Detect which cell encompasses the target text, then output its [x, y] center coordinate. 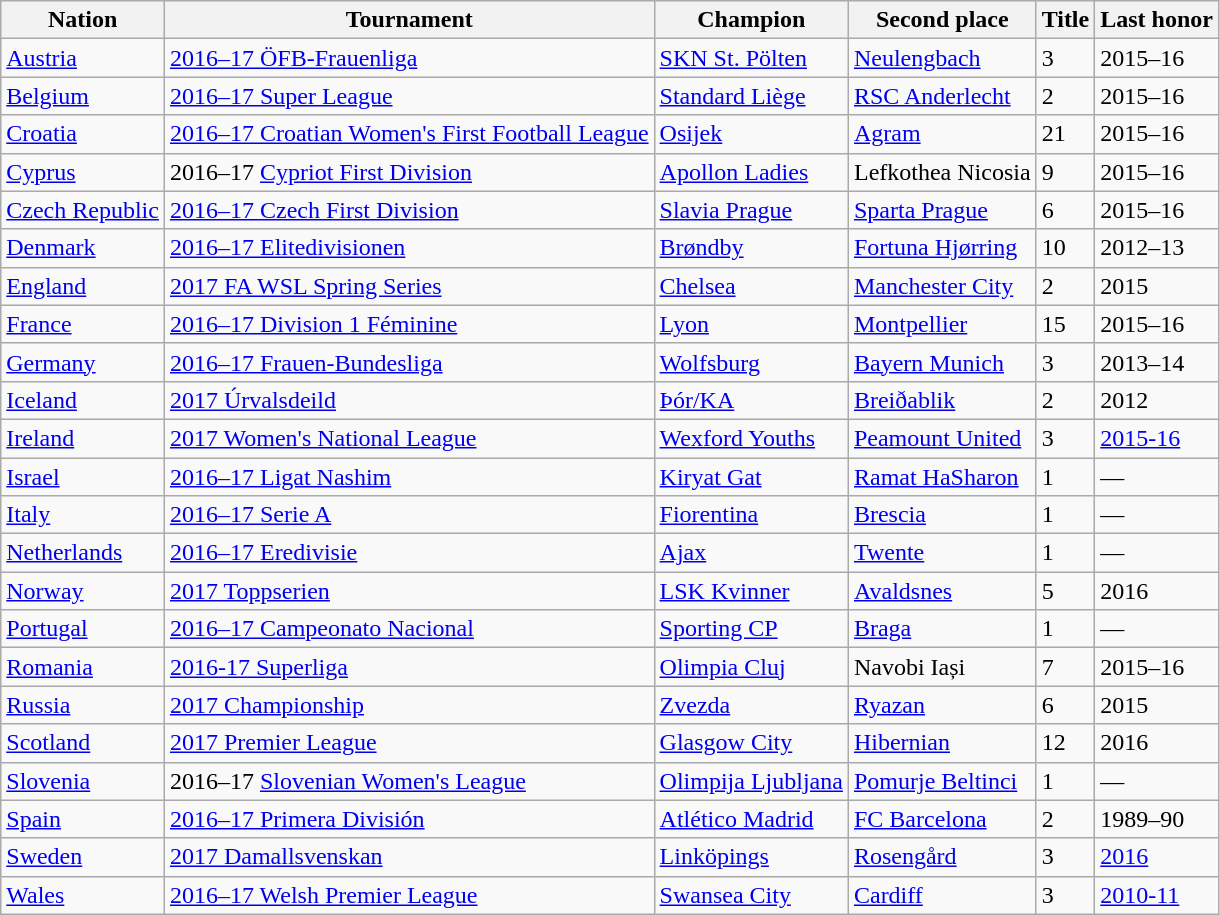
Þór/KA [751, 400]
Last honor [1157, 20]
Scotland [83, 743]
Osijek [751, 134]
Lyon [751, 324]
Glasgow City [751, 743]
Swansea City [751, 895]
Manchester City [942, 286]
Champion [751, 20]
12 [1066, 743]
2016–17 Elitedivisionen [409, 248]
Portugal [83, 629]
2013–14 [1157, 362]
7 [1066, 667]
Slovenia [83, 781]
Avaldsnes [942, 591]
SKN St. Pölten [751, 58]
Austria [83, 58]
Lefkothea Nicosia [942, 172]
2016–17 Czech First Division [409, 210]
Brøndby [751, 248]
2016–17 Eredivisie [409, 553]
5 [1066, 591]
Pomurje Beltinci [942, 781]
10 [1066, 248]
Wolfsburg [751, 362]
Czech Republic [83, 210]
Tournament [409, 20]
2017 Women's National League [409, 438]
2017 Championship [409, 705]
2016–17 Primera División [409, 819]
LSK Kvinner [751, 591]
9 [1066, 172]
Title [1066, 20]
Cyprus [83, 172]
Ireland [83, 438]
2016–17 Croatian Women's First Football League [409, 134]
Apollon Ladies [751, 172]
Second place [942, 20]
FC Barcelona [942, 819]
Montpellier [942, 324]
15 [1066, 324]
Netherlands [83, 553]
Ramat HaSharon [942, 477]
Germany [83, 362]
2016–17 Frauen-Bundesliga [409, 362]
Nation [83, 20]
Slavia Prague [751, 210]
Hibernian [942, 743]
21 [1066, 134]
2012–13 [1157, 248]
Sparta Prague [942, 210]
2016–17 Division 1 Féminine [409, 324]
2016–17 ÖFB-Frauenliga [409, 58]
Israel [83, 477]
Standard Liège [751, 96]
2016-17 Superliga [409, 667]
Bayern Munich [942, 362]
2010-11 [1157, 895]
Ryazan [942, 705]
France [83, 324]
Twente [942, 553]
Fortuna Hjørring [942, 248]
Ajax [751, 553]
2016–17 Campeonato Nacional [409, 629]
Navobi Iași [942, 667]
2016–17 Welsh Premier League [409, 895]
Wexford Youths [751, 438]
Italy [83, 515]
1989–90 [1157, 819]
2016–17 Slovenian Women's League [409, 781]
Sweden [83, 857]
Denmark [83, 248]
2016–17 Cypriot First Division [409, 172]
Peamount United [942, 438]
Linköpings [751, 857]
Brescia [942, 515]
Rosengård [942, 857]
Norway [83, 591]
England [83, 286]
2017 FA WSL Spring Series [409, 286]
Fiorentina [751, 515]
Romania [83, 667]
Olimpia Cluj [751, 667]
Wales [83, 895]
Neulengbach [942, 58]
Chelsea [751, 286]
2016–17 Super League [409, 96]
Olimpija Ljubljana [751, 781]
Cardiff [942, 895]
Braga [942, 629]
2017 Toppserien [409, 591]
2017 Damallsvenskan [409, 857]
Belgium [83, 96]
Kiryat Gat [751, 477]
2016–17 Serie A [409, 515]
2016–17 Ligat Nashim [409, 477]
Iceland [83, 400]
Spain [83, 819]
Agram [942, 134]
Sporting CP [751, 629]
2012 [1157, 400]
2017 Premier League [409, 743]
Croatia [83, 134]
Atlético Madrid [751, 819]
2015-16 [1157, 438]
2017 Úrvalsdeild [409, 400]
Zvezda [751, 705]
RSC Anderlecht [942, 96]
Breiðablik [942, 400]
Russia [83, 705]
